Provide the [X, Y] coordinate of the cell's center where the given text is located.  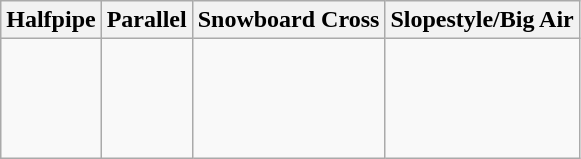
Slopestyle/Big Air [482, 20]
Halfpipe [51, 20]
Parallel [146, 20]
Snowboard Cross [288, 20]
